Find where the given text appears and provide that cell's center as [x, y] coordinate. 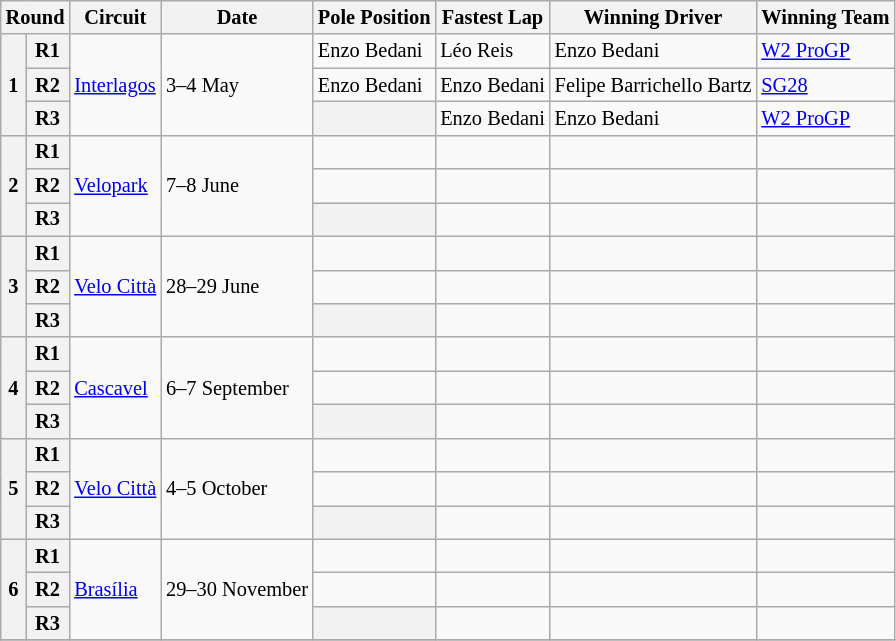
Brasília [115, 590]
4 [14, 388]
3–4 May [237, 84]
Round [36, 17]
Velopark [115, 186]
Léo Reis [492, 51]
Circuit [115, 17]
Interlagos [115, 84]
4–5 October [237, 488]
28–29 June [237, 286]
Winning Team [825, 17]
3 [14, 286]
7–8 June [237, 186]
Winning Driver [654, 17]
6 [14, 590]
2 [14, 186]
Fastest Lap [492, 17]
Cascavel [115, 388]
29–30 November [237, 590]
6–7 September [237, 388]
Pole Position [374, 17]
5 [14, 488]
1 [14, 84]
SG28 [825, 85]
Felipe Barrichello Bartz [654, 85]
Date [237, 17]
